Pinpoint the cell where the given text exists, returning its (X, Y) midpoint coordinate. 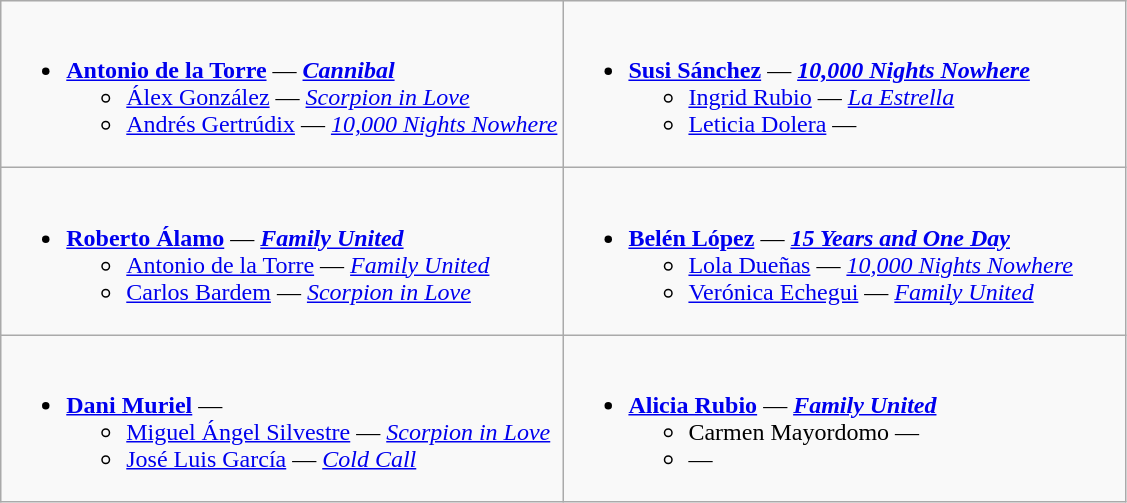
Dani Muriel — Miguel Ángel Silvestre — Scorpion in LoveJosé Luis García — Cold Call (282, 418)
Antonio de la Torre — CannibalÁlex González — Scorpion in LoveAndrés Gertrúdix — 10,000 Nights Nowhere (282, 84)
Alicia Rubio — Family UnitedCarmen Mayordomo — — (844, 418)
Susi Sánchez — 10,000 Nights NowhereIngrid Rubio — La EstrellaLeticia Dolera — (844, 84)
Roberto Álamo — Family UnitedAntonio de la Torre — Family UnitedCarlos Bardem — Scorpion in Love (282, 252)
Belén López — 15 Years and One DayLola Dueñas — 10,000 Nights NowhereVerónica Echegui — Family United (844, 252)
